Pinpoint the cell where the given text exists, returning its (x, y) midpoint coordinate. 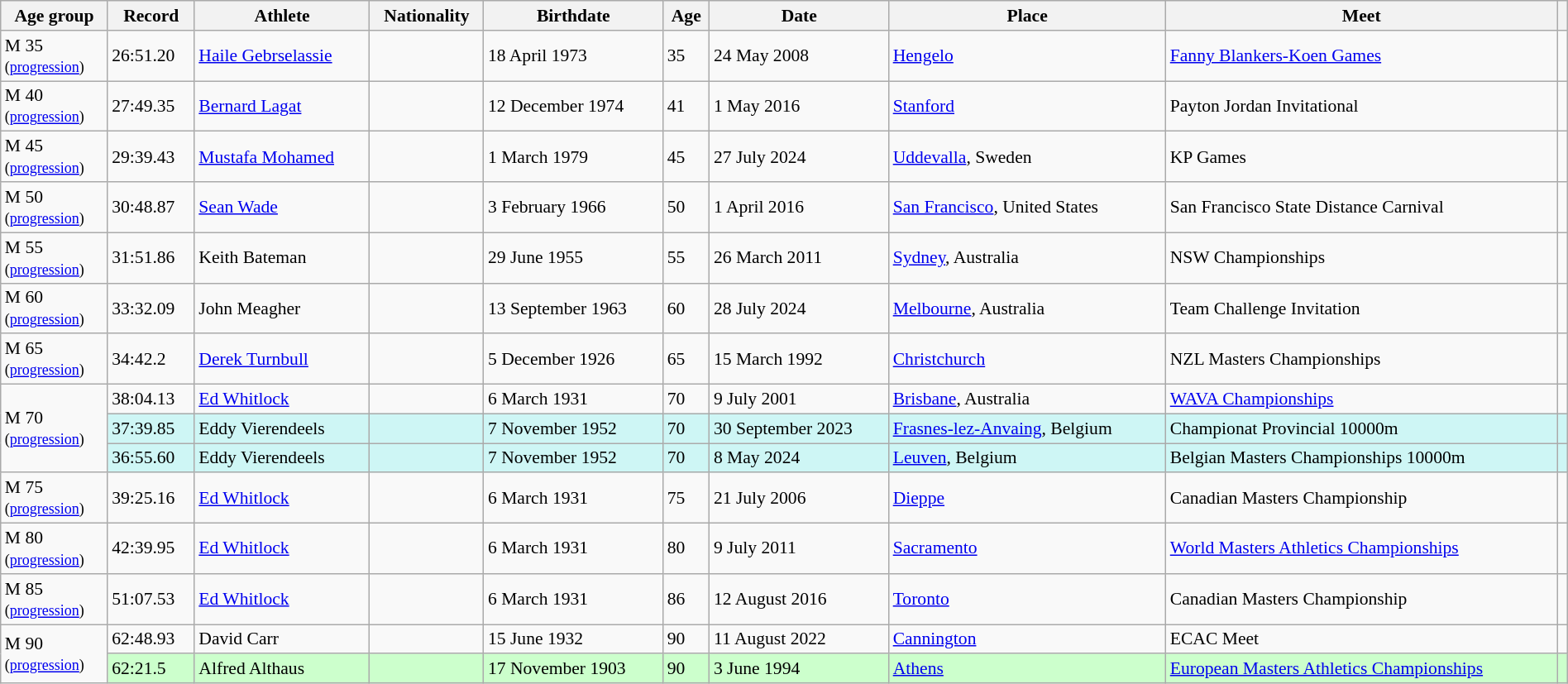
13 September 1963 (574, 308)
Frasnes-lez-Anvaing, Belgium (1027, 428)
8 May 2024 (799, 458)
5 December 1926 (574, 359)
18 April 1973 (574, 56)
36:55.60 (151, 458)
Place (1027, 16)
29:39.43 (151, 157)
Date (799, 16)
NSW Championships (1361, 258)
M 50 (progression) (55, 207)
M 85 (progression) (55, 599)
24 May 2008 (799, 56)
51:07.53 (151, 599)
Payton Jordan Invitational (1361, 106)
Stanford (1027, 106)
Athlete (282, 16)
45 (686, 157)
Keith Bateman (282, 258)
Sacramento (1027, 549)
Meet (1361, 16)
M 90 (progression) (55, 653)
86 (686, 599)
KP Games (1361, 157)
42:39.95 (151, 549)
65 (686, 359)
38:04.13 (151, 399)
27:49.35 (151, 106)
M 45 (progression) (55, 157)
62:48.93 (151, 639)
Team Challenge Invitation (1361, 308)
30:48.87 (151, 207)
11 August 2022 (799, 639)
Alfred Althaus (282, 669)
David Carr (282, 639)
Mustafa Mohamed (282, 157)
M 70 (progression) (55, 428)
World Masters Athletics Championships (1361, 549)
John Meagher (282, 308)
M 60 (progression) (55, 308)
Christchurch (1027, 359)
41 (686, 106)
Sydney, Australia (1027, 258)
Birthdate (574, 16)
M 55 (progression) (55, 258)
30 September 2023 (799, 428)
Nationality (427, 16)
Fanny Blankers-Koen Games (1361, 56)
M 65 (progression) (55, 359)
62:21.5 (151, 669)
31:51.86 (151, 258)
Uddevalla, Sweden (1027, 157)
1 April 2016 (799, 207)
60 (686, 308)
Dieppe (1027, 498)
37:39.85 (151, 428)
15 March 1992 (799, 359)
Hengelo (1027, 56)
35 (686, 56)
50 (686, 207)
European Masters Athletics Championships (1361, 669)
M 80 (progression) (55, 549)
27 July 2024 (799, 157)
ECAC Meet (1361, 639)
Record (151, 16)
28 July 2024 (799, 308)
21 July 2006 (799, 498)
M 75 (progression) (55, 498)
Athens (1027, 669)
NZL Masters Championships (1361, 359)
9 July 2001 (799, 399)
1 May 2016 (799, 106)
Cannington (1027, 639)
Derek Turnbull (282, 359)
Brisbane, Australia (1027, 399)
Age group (55, 16)
17 November 1903 (574, 669)
M 35 (progression) (55, 56)
Championat Provincial 10000m (1361, 428)
WAVA Championships (1361, 399)
3 June 1994 (799, 669)
3 February 1966 (574, 207)
M 40 (progression) (55, 106)
75 (686, 498)
26:51.20 (151, 56)
29 June 1955 (574, 258)
12 December 1974 (574, 106)
12 August 2016 (799, 599)
55 (686, 258)
Sean Wade (282, 207)
Leuven, Belgium (1027, 458)
Belgian Masters Championships 10000m (1361, 458)
Toronto (1027, 599)
15 June 1932 (574, 639)
Age (686, 16)
Bernard Lagat (282, 106)
Haile Gebrselassie (282, 56)
33:32.09 (151, 308)
9 July 2011 (799, 549)
39:25.16 (151, 498)
1 March 1979 (574, 157)
Melbourne, Australia (1027, 308)
80 (686, 549)
San Francisco, United States (1027, 207)
26 March 2011 (799, 258)
34:42.2 (151, 359)
San Francisco State Distance Carnival (1361, 207)
